Return [x, y] of the center of cell containing provided text 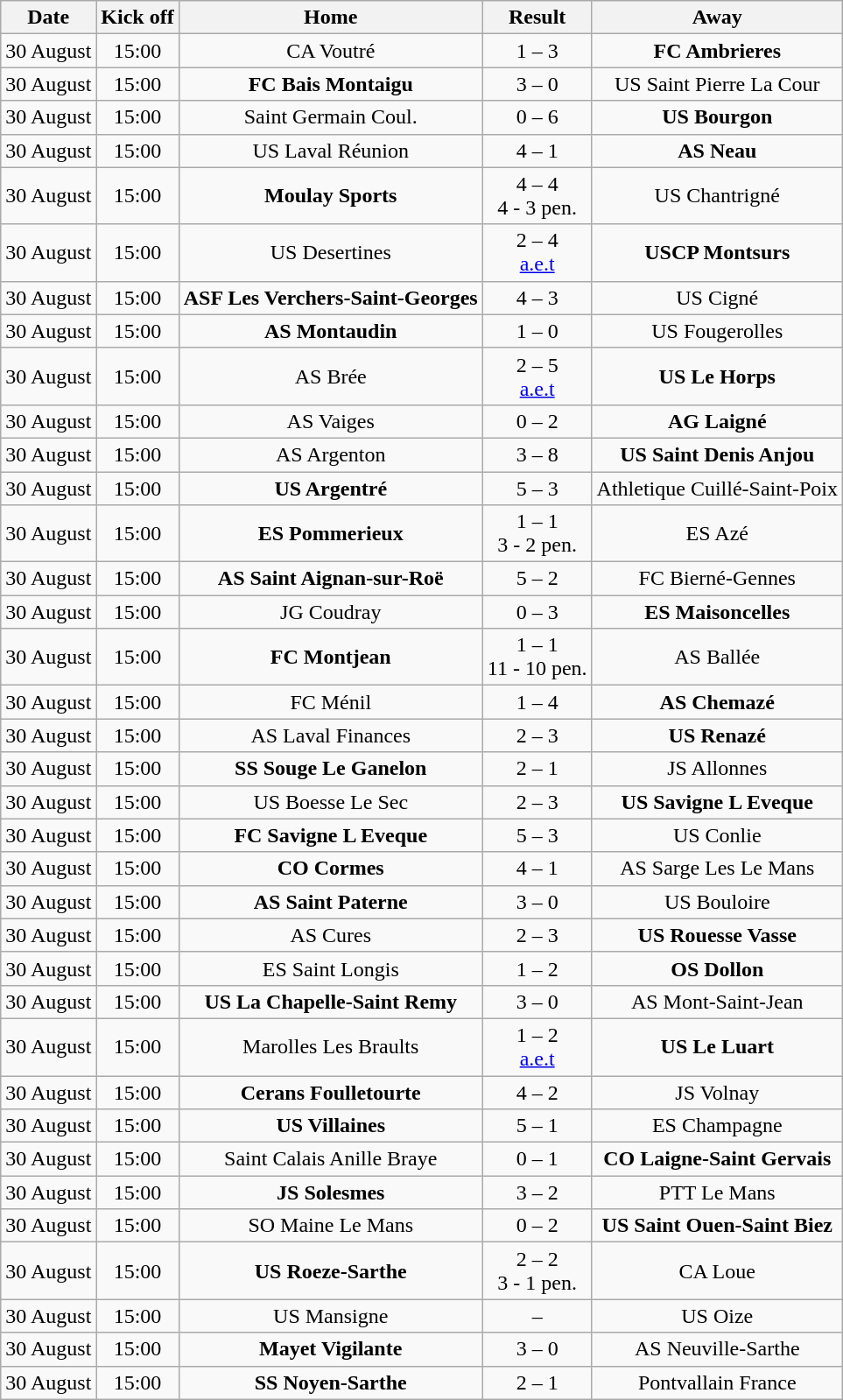
US Argentré [331, 488]
FC Bierné-Gennes [717, 579]
ES Champagne [717, 1126]
US Renazé [717, 735]
ES Saint Longis [331, 968]
US La Chapelle-Saint Remy [331, 1002]
PTT Le Mans [717, 1192]
US Laval Réunion [331, 151]
CO Laigne-Saint Gervais [717, 1159]
1 – 4 [537, 702]
ES Pommerieux [331, 534]
AS Ballée [717, 657]
CA Voutré [331, 51]
4 – 3 [537, 298]
CO Cormes [331, 869]
5 – 2 [537, 579]
AS Saint Aignan-sur-Roë [331, 579]
0 – 6 [537, 117]
SO Maine Le Mans [331, 1226]
FC Bais Montaigu [331, 84]
1 – 3 [537, 51]
AS Neuville-Sarthe [717, 1349]
US Le Luart [717, 1047]
US Fougerolles [717, 331]
US Chantrigné [717, 196]
1 – 1 3 - 2 pen. [537, 534]
Date [49, 18]
JS Volnay [717, 1092]
US Cigné [717, 298]
US Le Horps [717, 376]
1 – 2 a.e.t [537, 1047]
FC Montjean [331, 657]
1 – 1 11 - 10 pen. [537, 657]
Kick off [137, 18]
US Conlie [717, 835]
CA Loue [717, 1271]
– [537, 1316]
US Mansigne [331, 1316]
Saint Germain Coul. [331, 117]
Saint Calais Anille Braye [331, 1159]
JS Solesmes [331, 1192]
2 – 4 a.e.t [537, 252]
1 – 0 [537, 331]
FC Savigne L Eveque [331, 835]
Pontvallain France [717, 1382]
AS Neau [717, 151]
US Desertines [331, 252]
0 – 1 [537, 1159]
2 – 2 3 - 1 pen. [537, 1271]
Moulay Sports [331, 196]
SS Noyen-Sarthe [331, 1382]
US Bouloire [717, 902]
JG Coudray [331, 612]
AG Laigné [717, 421]
US Savigne L Eveque [717, 802]
3 – 2 [537, 1192]
AS Laval Finances [331, 735]
Home [331, 18]
US Rouesse Vasse [717, 935]
Cerans Foulletourte [331, 1092]
ES Maisoncelles [717, 612]
Athletique Cuillé-Saint-Poix [717, 488]
4 – 4 4 - 3 pen. [537, 196]
FC Ménil [331, 702]
JS Allonnes [717, 769]
US Bourgon [717, 117]
1 – 2 [537, 968]
SS Souge Le Ganelon [331, 769]
US Oize [717, 1316]
AS Argenton [331, 454]
ASF Les Verchers-Saint-Georges [331, 298]
US Roeze-Sarthe [331, 1271]
AS Cures [331, 935]
AS Saint Paterne [331, 902]
ES Azé [717, 534]
Away [717, 18]
US Saint Denis Anjou [717, 454]
AS Brée [331, 376]
Mayet Vigilante [331, 1349]
US Saint Pierre La Cour [717, 84]
US Saint Ouen-Saint Biez [717, 1226]
2 – 5 a.e.t [537, 376]
3 – 8 [537, 454]
AS Sarge Les Le Mans [717, 869]
0 – 3 [537, 612]
AS Montaudin [331, 331]
Result [537, 18]
OS Dollon [717, 968]
US Boesse Le Sec [331, 802]
Marolles Les Braults [331, 1047]
US Villaines [331, 1126]
AS Chemazé [717, 702]
5 – 1 [537, 1126]
4 – 2 [537, 1092]
AS Vaiges [331, 421]
USCP Montsurs [717, 252]
FC Ambrieres [717, 51]
AS Mont-Saint-Jean [717, 1002]
